Scan for the cell matching the given text and deliver its (X, Y) coordinate at center. 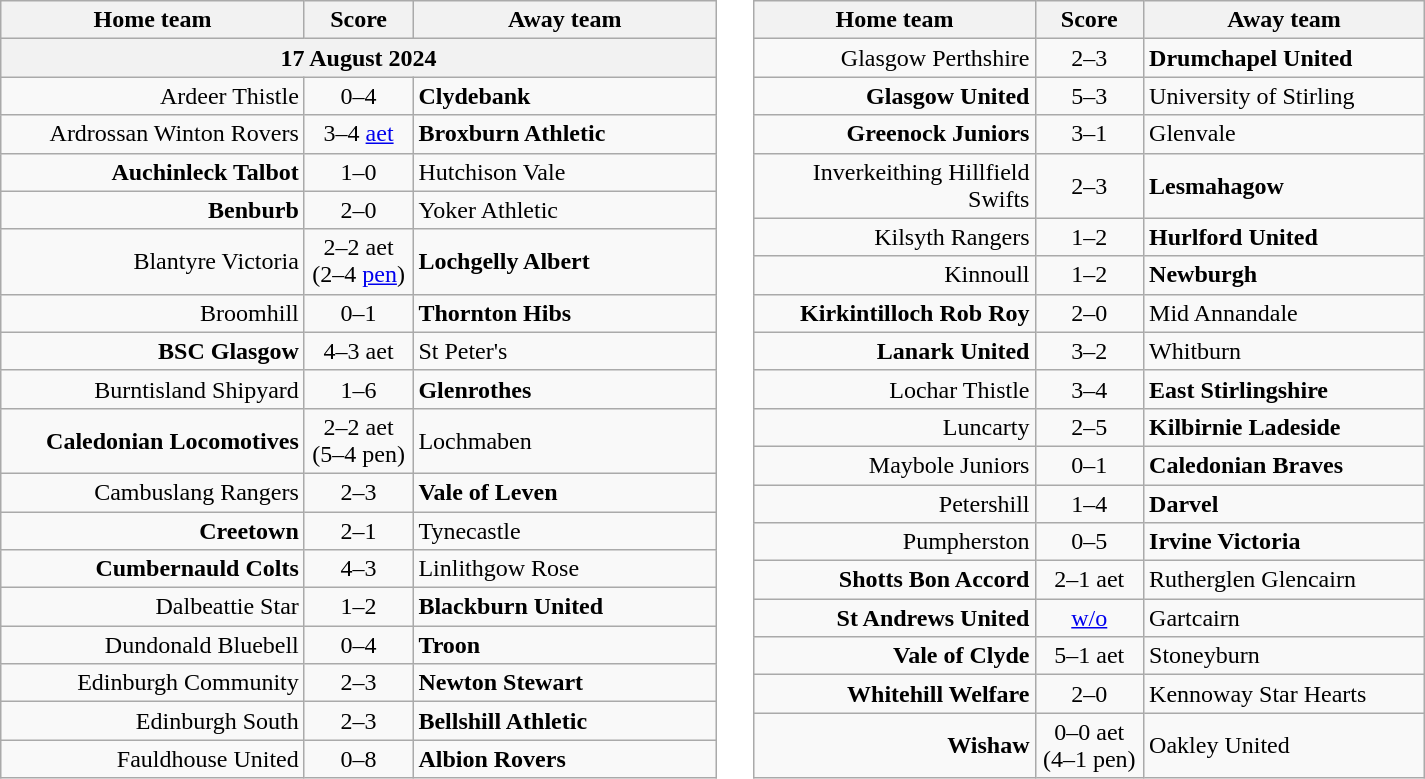
Kinnoull (894, 275)
Kennoway Star Hearts (1284, 694)
Creetown (153, 531)
Caledonian Braves (1284, 465)
Stoneyburn (1284, 656)
Clydebank (565, 96)
Kilsyth Rangers (894, 237)
Oakley United (1284, 746)
Whitburn (1284, 351)
Shotts Bon Accord (894, 580)
Glasgow United (894, 96)
Luncarty (894, 427)
Benburb (153, 210)
Broxburn Athletic (565, 134)
1–6 (358, 389)
Bellshill Athletic (565, 721)
Lesmahagow (1284, 186)
3–1 (1090, 134)
Glenrothes (565, 389)
Albion Rovers (565, 759)
BSC Glasgow (153, 351)
Inverkeithing Hillfield Swifts (894, 186)
Mid Annandale (1284, 313)
w/o (1090, 618)
Ardrossan Winton Rovers (153, 134)
Vale of Leven (565, 492)
2–5 (1090, 427)
2–2 aet(5–4 pen) (358, 440)
Dalbeattie Star (153, 607)
Edinburgh South (153, 721)
Fauldhouse United (153, 759)
5–1 aet (1090, 656)
Linlithgow Rose (565, 569)
2–2 aet(2–4 pen) (358, 262)
Caledonian Locomotives (153, 440)
17 August 2024 (359, 58)
1–4 (1090, 503)
Lochgelly Albert (565, 262)
4–3 (358, 569)
Blackburn United (565, 607)
Pumpherston (894, 542)
Irvine Victoria (1284, 542)
Dundonald Bluebell (153, 645)
Greenock Juniors (894, 134)
Newburgh (1284, 275)
1–0 (358, 172)
East Stirlingshire (1284, 389)
Lanark United (894, 351)
Wishaw (894, 746)
Glenvale (1284, 134)
Hutchison Vale (565, 172)
4–3 aet (358, 351)
Auchinleck Talbot (153, 172)
Yoker Athletic (565, 210)
Cambuslang Rangers (153, 492)
0–0 aet(4–1 pen) (1090, 746)
Cumbernauld Colts (153, 569)
Tynecastle (565, 531)
2–1 (358, 531)
Vale of Clyde (894, 656)
3–2 (1090, 351)
5–3 (1090, 96)
3–4 (1090, 389)
Broomhill (153, 313)
Glasgow Perthshire (894, 58)
2–1 aet (1090, 580)
University of Stirling (1284, 96)
Thornton Hibs (565, 313)
0–5 (1090, 542)
Burntisland Shipyard (153, 389)
Edinburgh Community (153, 683)
3–4 aet (358, 134)
Kirkintilloch Rob Roy (894, 313)
Kilbirnie Ladeside (1284, 427)
Ardeer Thistle (153, 96)
Hurlford United (1284, 237)
Lochar Thistle (894, 389)
Blantyre Victoria (153, 262)
0–8 (358, 759)
Petershill (894, 503)
Maybole Juniors (894, 465)
Whitehill Welfare (894, 694)
Troon (565, 645)
Gartcairn (1284, 618)
Newton Stewart (565, 683)
St Andrews United (894, 618)
Drumchapel United (1284, 58)
St Peter's (565, 351)
Lochmaben (565, 440)
Rutherglen Glencairn (1284, 580)
Darvel (1284, 503)
